Provide the (X, Y) coordinate of the cell's center where the given text is located.  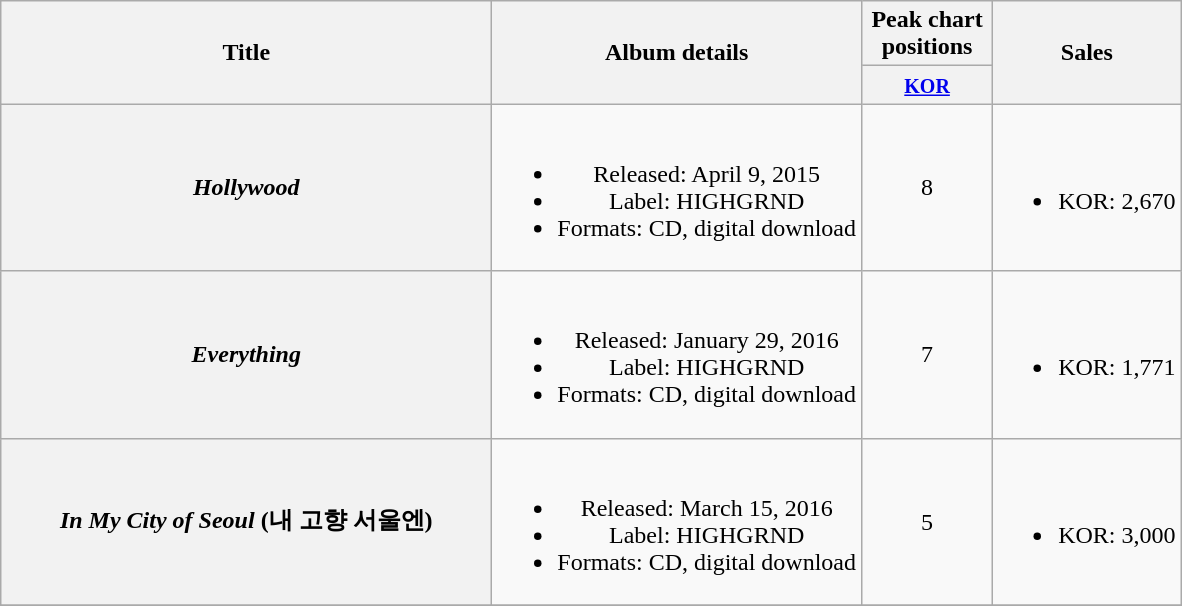
Sales (1087, 52)
Everything (246, 354)
Title (246, 52)
KOR: 2,670 (1087, 188)
Released: January 29, 2016Label: HIGHGRNDFormats: CD, digital download (677, 354)
7 (928, 354)
Peak chart positions (928, 34)
In My City of Seoul (내 고향 서울엔) (246, 522)
Hollywood (246, 188)
5 (928, 522)
Released: March 15, 2016Label: HIGHGRNDFormats: CD, digital download (677, 522)
Album details (677, 52)
KOR: 3,000 (1087, 522)
KOR (928, 85)
KOR: 1,771 (1087, 354)
Released: April 9, 2015Label: HIGHGRNDFormats: CD, digital download (677, 188)
8 (928, 188)
